Return (X, Y) of the center of cell containing provided text 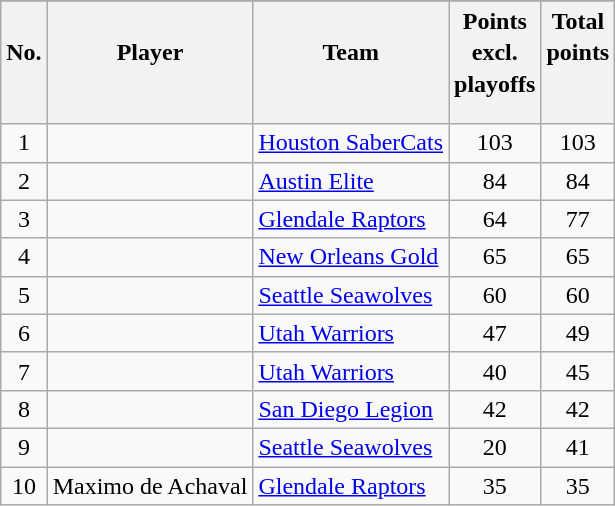
40 (495, 371)
20 (495, 447)
No. (24, 53)
Player (150, 53)
10 (24, 486)
8 (24, 409)
Totalpoints (578, 53)
49 (578, 333)
77 (578, 219)
5 (24, 295)
New Orleans Gold (351, 257)
4 (24, 257)
Houston SaberCats (351, 143)
1 (24, 143)
47 (495, 333)
Pointsexcl.playoffs (495, 53)
2 (24, 181)
9 (24, 447)
Austin Elite (351, 181)
7 (24, 371)
San Diego Legion (351, 409)
Team (351, 53)
Maximo de Achaval (150, 486)
45 (578, 371)
3 (24, 219)
6 (24, 333)
64 (495, 219)
41 (578, 447)
